Capture the cell that displays the provided text and extract its (x, y) central coordinate. 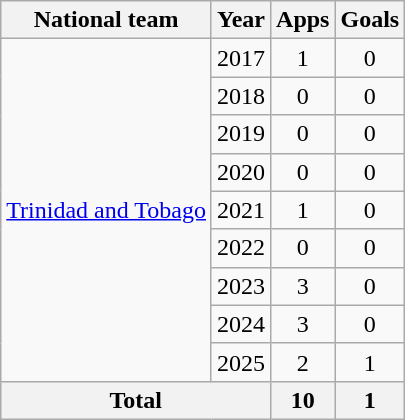
2021 (240, 210)
10 (303, 400)
Trinidad and Tobago (106, 210)
2 (303, 362)
Total (136, 400)
Goals (370, 20)
2018 (240, 96)
2022 (240, 248)
2023 (240, 286)
Apps (303, 20)
2024 (240, 324)
National team (106, 20)
2019 (240, 134)
2020 (240, 172)
2017 (240, 58)
Year (240, 20)
2025 (240, 362)
